Determine the (X, Y) coordinate at the center of the cell enclosing the given text.  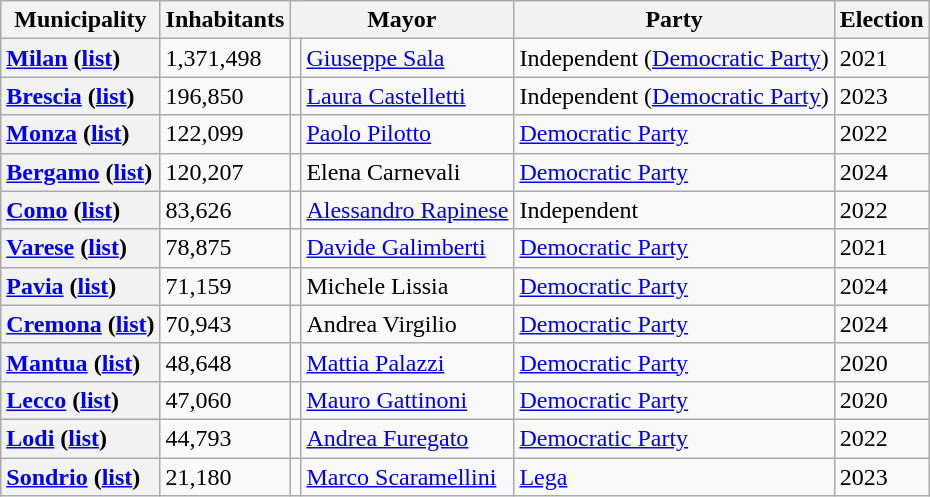
78,875 (225, 248)
Paolo Pilotto (408, 134)
120,207 (225, 172)
48,648 (225, 362)
Giuseppe Sala (408, 58)
Inhabitants (225, 20)
Elena Carnevali (408, 172)
70,943 (225, 324)
Marco Scaramellini (408, 477)
47,060 (225, 400)
Election (882, 20)
Pavia (list) (80, 286)
Alessandro Rapinese (408, 210)
Como (list) (80, 210)
Laura Castelletti (408, 96)
Lodi (list) (80, 438)
Andrea Furegato (408, 438)
Cremona (list) (80, 324)
Brescia (list) (80, 96)
Michele Lissia (408, 286)
71,159 (225, 286)
1,371,498 (225, 58)
Mauro Gattinoni (408, 400)
Mantua (list) (80, 362)
Bergamo (list) (80, 172)
Mayor (402, 20)
Milan (list) (80, 58)
21,180 (225, 477)
Party (674, 20)
Varese (list) (80, 248)
Municipality (80, 20)
Andrea Virgilio (408, 324)
83,626 (225, 210)
Lega (674, 477)
44,793 (225, 438)
Lecco (list) (80, 400)
Monza (list) (80, 134)
Sondrio (list) (80, 477)
Mattia Palazzi (408, 362)
122,099 (225, 134)
196,850 (225, 96)
Davide Galimberti (408, 248)
Independent (674, 210)
